Return the [x, y] coordinate for the center point of the cell that contains the specified text.  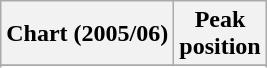
Chart (2005/06) [88, 34]
Peakposition [220, 34]
